Return [X, Y] of the center of cell containing provided text 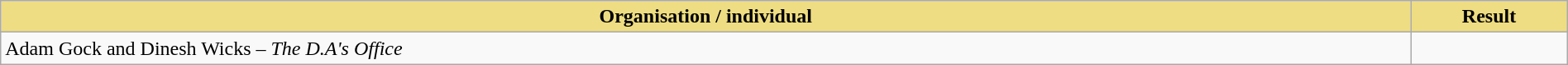
Organisation / individual [706, 17]
Adam Gock and Dinesh Wicks – The D.A's Office [706, 48]
Result [1489, 17]
